Extract the (X, Y) coordinate from the center of the cell holding the provided text.  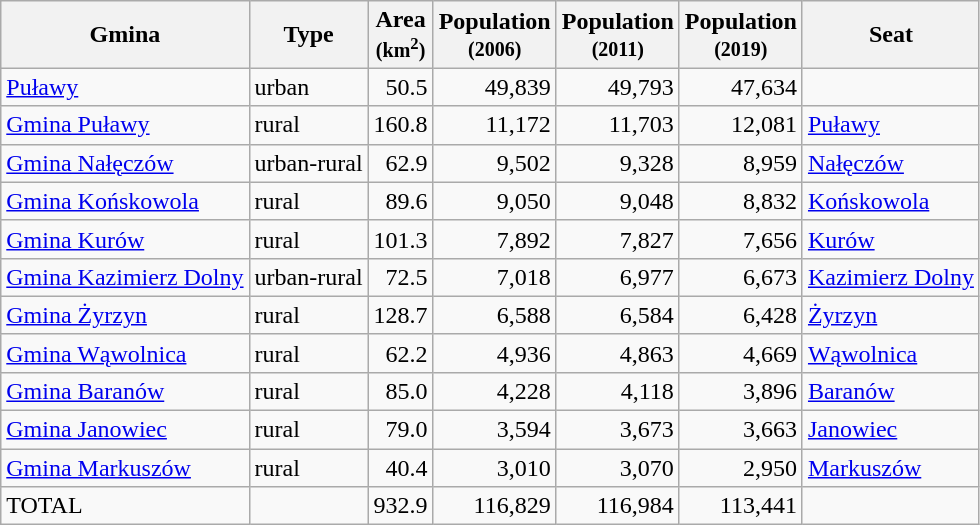
72.5 (400, 277)
3,673 (618, 430)
50.5 (400, 87)
6,977 (618, 277)
Population(2011) (618, 34)
9,328 (618, 163)
89.6 (400, 201)
4,863 (618, 353)
Markuszów (890, 468)
Population(2006) (494, 34)
62.2 (400, 353)
9,048 (618, 201)
Gmina Baranów (125, 391)
116,829 (494, 506)
4,228 (494, 391)
47,634 (740, 87)
Gmina Żyrzyn (125, 315)
Kurów (890, 239)
3,896 (740, 391)
Wąwolnica (890, 353)
9,050 (494, 201)
Gmina Końskowola (125, 201)
160.8 (400, 125)
TOTAL (125, 506)
85.0 (400, 391)
Area(km2) (400, 34)
7,656 (740, 239)
2,950 (740, 468)
Gmina Wąwolnica (125, 353)
4,118 (618, 391)
8,832 (740, 201)
Type (308, 34)
Population(2019) (740, 34)
49,839 (494, 87)
79.0 (400, 430)
6,588 (494, 315)
Nałęczów (890, 163)
Żyrzyn (890, 315)
62.9 (400, 163)
128.7 (400, 315)
Kazimierz Dolny (890, 277)
Końskowola (890, 201)
9,502 (494, 163)
7,018 (494, 277)
49,793 (618, 87)
11,703 (618, 125)
3,070 (618, 468)
Janowiec (890, 430)
6,584 (618, 315)
Gmina Kazimierz Dolny (125, 277)
101.3 (400, 239)
Gmina Puławy (125, 125)
6,428 (740, 315)
Seat (890, 34)
3,010 (494, 468)
Gmina Nałęczów (125, 163)
4,669 (740, 353)
12,081 (740, 125)
urban (308, 87)
8,959 (740, 163)
116,984 (618, 506)
6,673 (740, 277)
Baranów (890, 391)
Gmina Kurów (125, 239)
113,441 (740, 506)
932.9 (400, 506)
3,594 (494, 430)
3,663 (740, 430)
Gmina Janowiec (125, 430)
7,827 (618, 239)
7,892 (494, 239)
11,172 (494, 125)
Gmina Markuszów (125, 468)
4,936 (494, 353)
Gmina (125, 34)
40.4 (400, 468)
